Return the [X, Y] coordinate for the center point of the cell that contains the specified text.  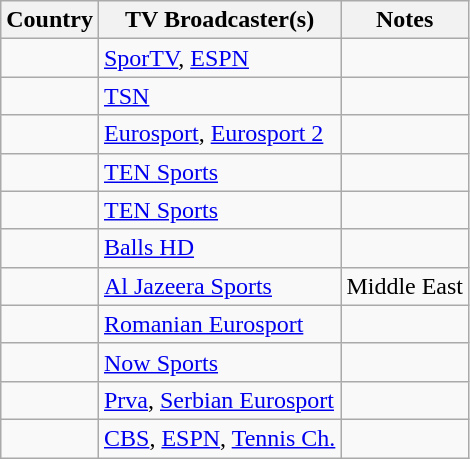
SporTV, ESPN [219, 58]
Eurosport, Eurosport 2 [219, 134]
Middle East [405, 286]
Balls HD [219, 248]
TV Broadcaster(s) [219, 20]
Now Sports [219, 362]
TSN [219, 96]
Prva, Serbian Eurosport [219, 400]
Al Jazeera Sports [219, 286]
CBS, ESPN, Tennis Ch. [219, 438]
Notes [405, 20]
Country [50, 20]
Romanian Eurosport [219, 324]
